Return [x, y] of the center of cell containing provided text 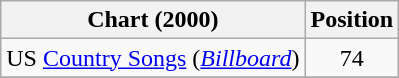
74 [352, 58]
Chart (2000) [153, 20]
Position [352, 20]
US Country Songs (Billboard) [153, 58]
